Extract the (X, Y) coordinate from the center of the cell holding the provided text.  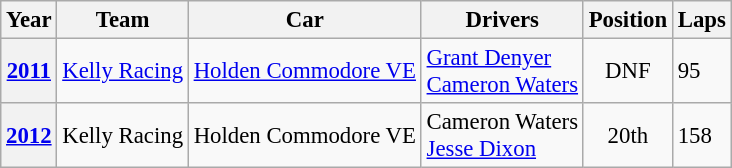
20th (628, 136)
Year (29, 20)
Car (304, 20)
95 (702, 72)
DNF (628, 72)
2011 (29, 72)
Position (628, 20)
2012 (29, 136)
Team (122, 20)
158 (702, 136)
Grant Denyer Cameron Waters (502, 72)
Drivers (502, 20)
Laps (702, 20)
Cameron Waters Jesse Dixon (502, 136)
